Output the [X, Y] coordinate of the center of the cell containing the given text.  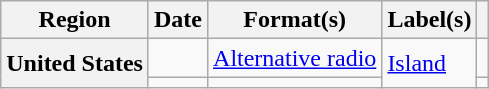
Region [75, 20]
Date [178, 20]
Alternative radio [295, 58]
United States [75, 64]
Island [430, 64]
Format(s) [295, 20]
Label(s) [430, 20]
